Determine the (x, y) coordinate at the center of the cell enclosing the given text.  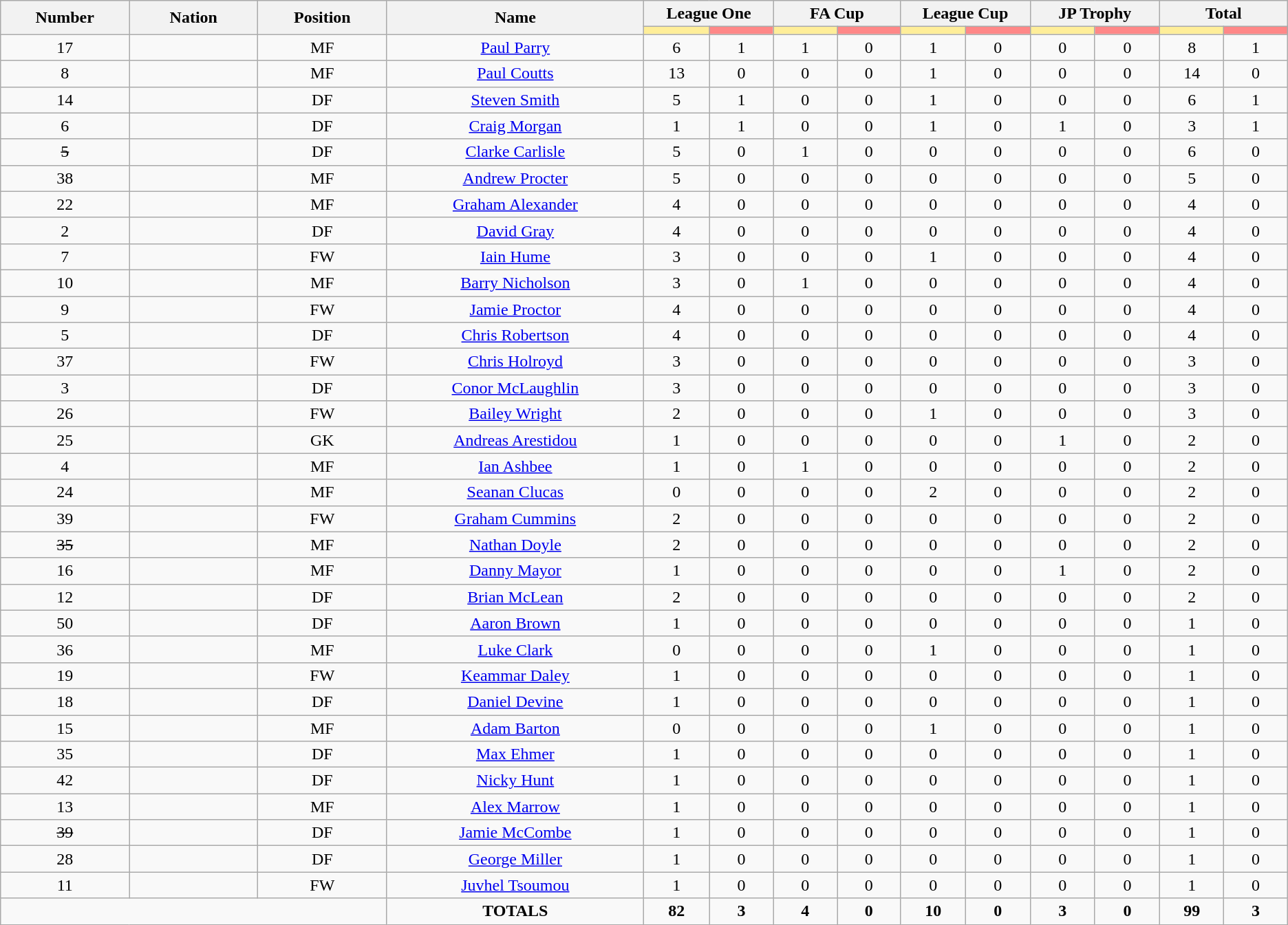
League Cup (965, 14)
26 (65, 414)
11 (65, 885)
Bailey Wright (515, 414)
George Miller (515, 859)
42 (65, 781)
Conor McLaughlin (515, 388)
Keammar Daley (515, 675)
Nicky Hunt (515, 781)
7 (65, 257)
TOTALS (515, 911)
Barry Nicholson (515, 283)
Paul Coutts (515, 74)
Adam Barton (515, 728)
9 (65, 309)
League One (709, 14)
Seanan Clucas (515, 492)
Total (1223, 14)
FA Cup (837, 14)
Daniel Devine (515, 701)
15 (65, 728)
Juvhel Tsoumou (515, 885)
Ian Ashbee (515, 466)
17 (65, 47)
Brian McLean (515, 597)
Aaron Brown (515, 623)
28 (65, 859)
Position (322, 18)
Chris Holroyd (515, 362)
16 (65, 571)
18 (65, 701)
Luke Clark (515, 649)
JP Trophy (1095, 14)
50 (65, 623)
25 (65, 440)
82 (677, 911)
36 (65, 649)
Andreas Arestidou (515, 440)
19 (65, 675)
Paul Parry (515, 47)
David Gray (515, 230)
Craig Morgan (515, 126)
Iain Hume (515, 257)
38 (65, 178)
Name (515, 18)
Max Ehmer (515, 754)
Chris Robertson (515, 336)
Jamie McCombe (515, 833)
Clarke Carlisle (515, 152)
22 (65, 204)
99 (1192, 911)
37 (65, 362)
Steven Smith (515, 100)
Number (65, 18)
GK (322, 440)
Nation (194, 18)
Graham Cummins (515, 519)
Danny Mayor (515, 571)
Jamie Proctor (515, 309)
Graham Alexander (515, 204)
24 (65, 492)
Alex Marrow (515, 807)
Nathan Doyle (515, 545)
12 (65, 597)
Andrew Procter (515, 178)
